Find where the given text appears and provide that cell's center as (x, y) coordinate. 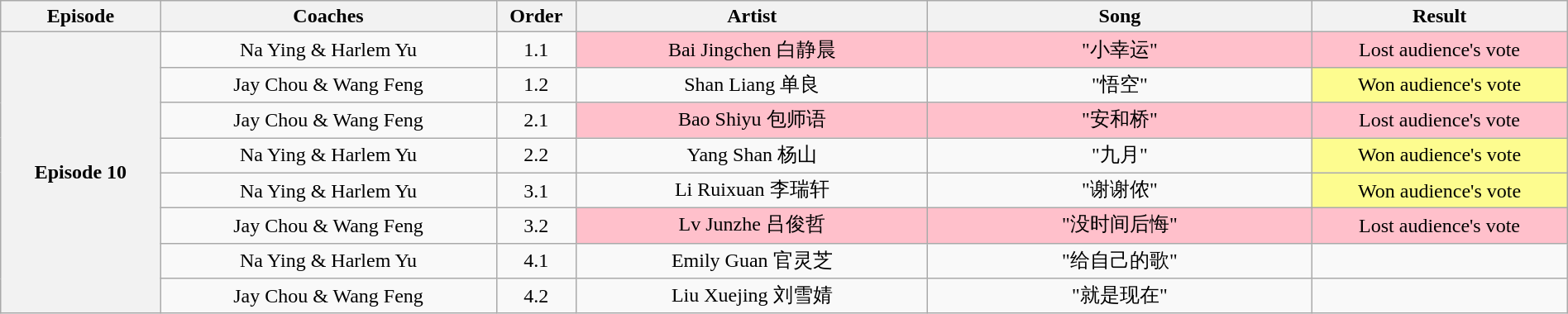
1.1 (536, 50)
Liu Xuejing 刘雪婧 (753, 296)
Li Ruixuan 李瑞轩 (753, 190)
Song (1120, 17)
3.1 (536, 190)
"安和桥" (1120, 121)
4.2 (536, 296)
Bai Jingchen 白静晨 (753, 50)
Order (536, 17)
"小幸运" (1120, 50)
4.1 (536, 261)
Lv Junzhe 吕俊哲 (753, 226)
Yang Shan 杨山 (753, 155)
1.2 (536, 84)
"九月" (1120, 155)
Shan Liang 单良 (753, 84)
Episode (81, 17)
2.1 (536, 121)
2.2 (536, 155)
"悟空" (1120, 84)
Coaches (328, 17)
Result (1439, 17)
"谢谢侬" (1120, 190)
"没时间后悔" (1120, 226)
Bao Shiyu 包师语 (753, 121)
3.2 (536, 226)
Artist (753, 17)
Episode 10 (81, 173)
Emily Guan 官灵芝 (753, 261)
"给自己的歌" (1120, 261)
"就是现在" (1120, 296)
